Return (X, Y) of the center of cell containing provided text 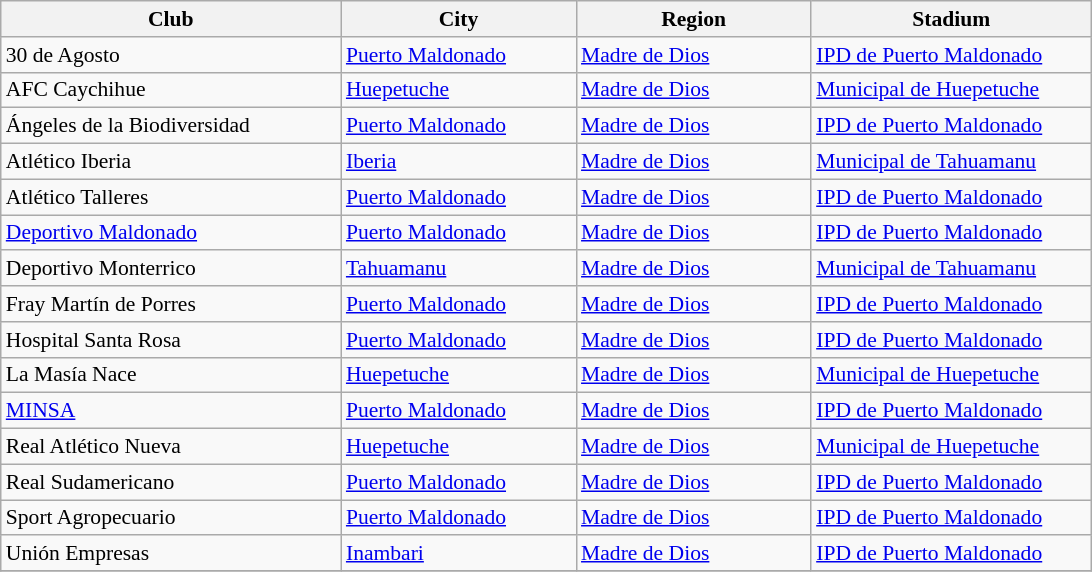
Iberia (458, 162)
Fray Martín de Porres (171, 304)
Club (171, 19)
Sport Agropecuario (171, 518)
AFC Caychihue (171, 90)
Inambari (458, 554)
Tahuamanu (458, 269)
Deportivo Monterrico (171, 269)
Real Atlético Nueva (171, 447)
Stadium (951, 19)
MINSA (171, 411)
Real Sudamericano (171, 482)
Unión Empresas (171, 554)
La Masía Nace (171, 375)
Region (694, 19)
Ángeles de la Biodiversidad (171, 126)
Deportivo Maldonado (171, 233)
Atlético Iberia (171, 162)
30 de Agosto (171, 55)
Hospital Santa Rosa (171, 340)
Atlético Talleres (171, 197)
City (458, 19)
